Output the [X, Y] coordinate of the center of the cell containing the given text.  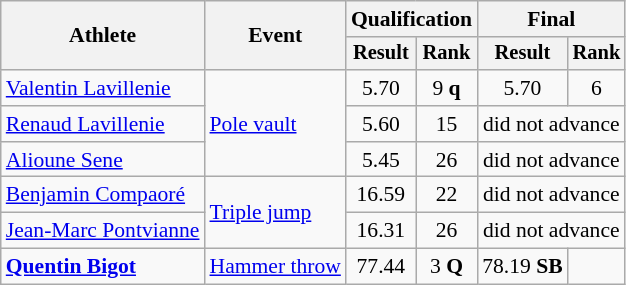
Event [274, 36]
Renaud Lavillenie [103, 124]
5.45 [381, 160]
Jean-Marc Pontvianne [103, 231]
Quentin Bigot [103, 267]
3 Q [446, 267]
Final [551, 19]
9 q [446, 88]
16.59 [381, 195]
Pole vault [274, 124]
16.31 [381, 231]
22 [446, 195]
5.60 [381, 124]
Qualification [412, 19]
6 [597, 88]
77.44 [381, 267]
Athlete [103, 36]
Alioune Sene [103, 160]
Valentin Lavillenie [103, 88]
15 [446, 124]
Benjamin Compaoré [103, 195]
Hammer throw [274, 267]
78.19 SB [522, 267]
Triple jump [274, 212]
